Find where the given text appears and provide that cell's center as [x, y] coordinate. 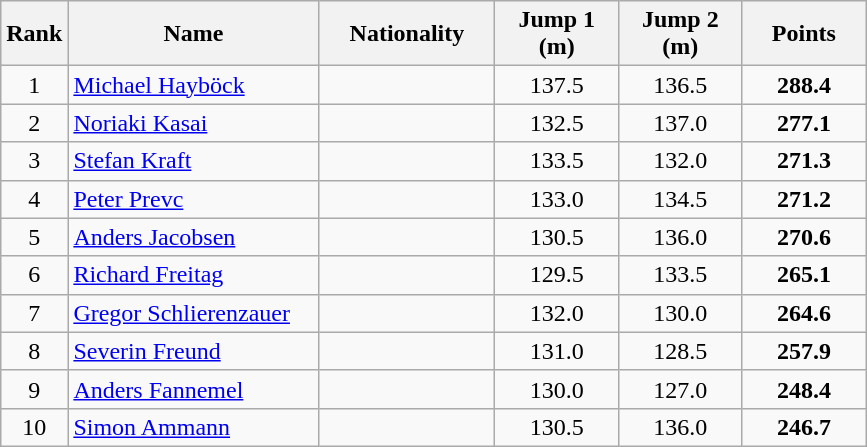
Anders Jacobsen [194, 237]
Gregor Schlierenzauer [194, 313]
136.5 [681, 85]
Points [804, 34]
137.5 [557, 85]
133.0 [557, 199]
137.0 [681, 123]
4 [34, 199]
248.4 [804, 389]
6 [34, 275]
3 [34, 161]
2 [34, 123]
264.6 [804, 313]
270.6 [804, 237]
7 [34, 313]
277.1 [804, 123]
Michael Hayböck [194, 85]
9 [34, 389]
Severin Freund [194, 351]
10 [34, 427]
127.0 [681, 389]
Jump 1 (m) [557, 34]
288.4 [804, 85]
Peter Prevc [194, 199]
Anders Fannemel [194, 389]
Noriaki Kasai [194, 123]
128.5 [681, 351]
131.0 [557, 351]
8 [34, 351]
5 [34, 237]
257.9 [804, 351]
Name [194, 34]
265.1 [804, 275]
1 [34, 85]
134.5 [681, 199]
132.5 [557, 123]
246.7 [804, 427]
Simon Ammann [194, 427]
Richard Freitag [194, 275]
Stefan Kraft [194, 161]
Jump 2 (m) [681, 34]
Nationality [407, 34]
271.3 [804, 161]
271.2 [804, 199]
Rank [34, 34]
129.5 [557, 275]
